Capture the cell that displays the provided text and extract its (X, Y) central coordinate. 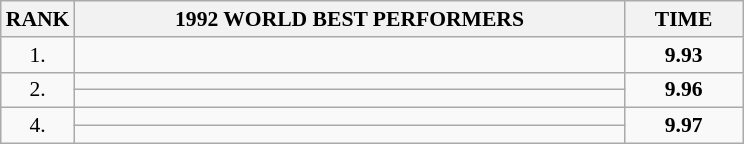
1992 WORLD BEST PERFORMERS (349, 19)
TIME (684, 19)
9.96 (684, 90)
9.97 (684, 126)
2. (38, 90)
9.93 (684, 55)
RANK (38, 19)
1. (38, 55)
4. (38, 126)
